Return (x, y) of the center of cell containing provided text 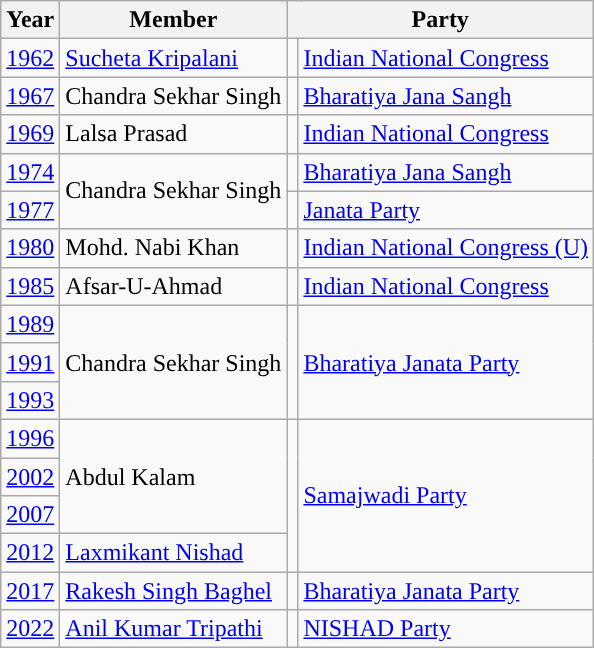
Samajwadi Party (446, 495)
1962 (30, 58)
2022 (30, 629)
NISHAD Party (446, 629)
Abdul Kalam (174, 476)
1991 (30, 362)
Party (440, 20)
1969 (30, 134)
1993 (30, 400)
Laxmikant Nishad (174, 553)
Janata Party (446, 210)
Indian National Congress (U) (446, 248)
1985 (30, 286)
1977 (30, 210)
1974 (30, 172)
2002 (30, 477)
Sucheta Kripalani (174, 58)
Rakesh Singh Baghel (174, 591)
Member (174, 20)
Year (30, 20)
1967 (30, 96)
2017 (30, 591)
Afsar-U-Ahmad (174, 286)
2007 (30, 515)
Mohd. Nabi Khan (174, 248)
2012 (30, 553)
1989 (30, 324)
Lalsa Prasad (174, 134)
1996 (30, 438)
1980 (30, 248)
Anil Kumar Tripathi (174, 629)
